Search for the cell housing the specified text and yield its (X, Y) center coordinate. 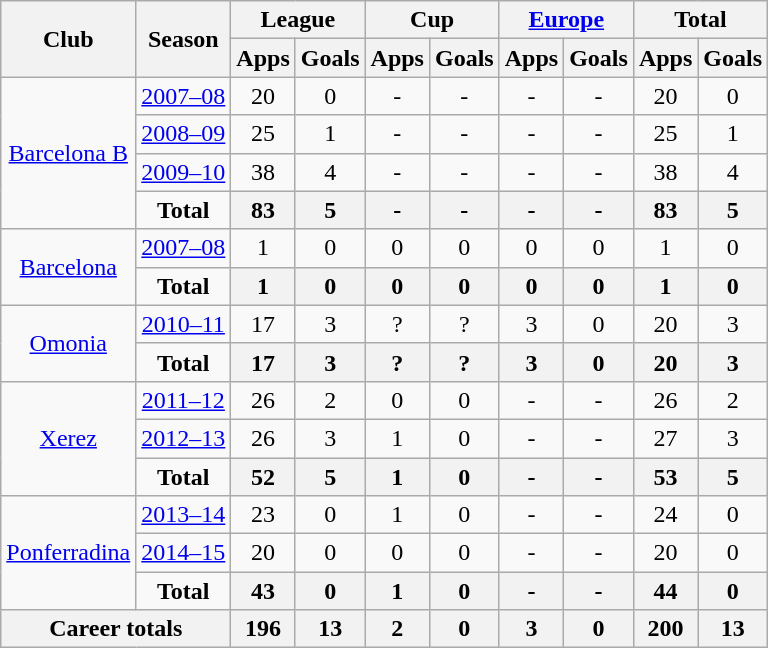
2008–09 (184, 134)
2010–11 (184, 324)
2013–14 (184, 515)
Europe (566, 20)
2012–13 (184, 438)
23 (263, 515)
Cup (432, 20)
League (298, 20)
2014–15 (184, 553)
24 (665, 515)
Xerez (68, 438)
Club (68, 39)
Omonia (68, 343)
52 (263, 477)
Season (184, 39)
53 (665, 477)
Ponferradina (68, 553)
200 (665, 629)
Barcelona B (68, 153)
27 (665, 438)
Barcelona (68, 267)
43 (263, 591)
196 (263, 629)
2009–10 (184, 172)
44 (665, 591)
Career totals (116, 629)
2011–12 (184, 400)
